Provide the [X, Y] coordinate of the cell's center where the given text is located.  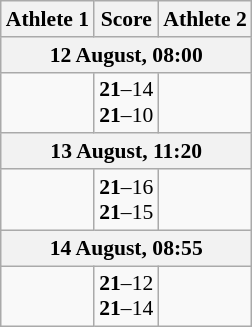
12 August, 08:00 [126, 55]
14 August, 08:55 [126, 248]
Athlete 1 [48, 19]
Score [126, 19]
13 August, 11:20 [126, 152]
21–1421–10 [126, 102]
21–1621–15 [126, 200]
21–1221–14 [126, 296]
Athlete 2 [204, 19]
